Identify which cell holds the provided text, then report its [X, Y] central coordinate. 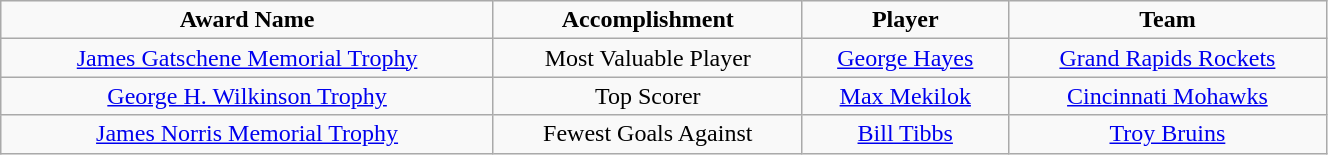
Award Name [248, 20]
James Gatschene Memorial Trophy [248, 58]
Accomplishment [648, 20]
Team [1167, 20]
Max Mekilok [905, 96]
Player [905, 20]
Most Valuable Player [648, 58]
Grand Rapids Rockets [1167, 58]
Top Scorer [648, 96]
Bill Tibbs [905, 134]
George Hayes [905, 58]
George H. Wilkinson Trophy [248, 96]
Fewest Goals Against [648, 134]
James Norris Memorial Trophy [248, 134]
Cincinnati Mohawks [1167, 96]
Troy Bruins [1167, 134]
